Search for the cell housing the specified text and yield its [X, Y] center coordinate. 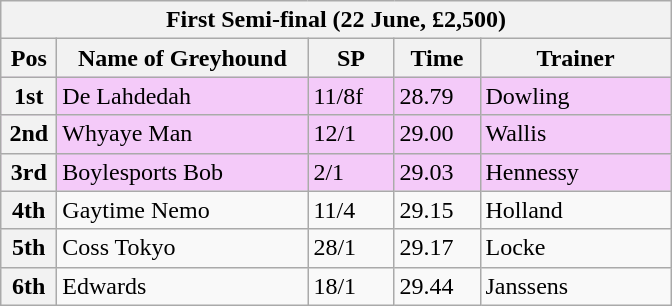
11/4 [351, 210]
18/1 [351, 286]
12/1 [351, 134]
Dowling [576, 96]
Janssens [576, 286]
29.03 [437, 172]
5th [29, 248]
Boylesports Bob [182, 172]
Gaytime Nemo [182, 210]
29.15 [437, 210]
SP [351, 58]
29.17 [437, 248]
First Semi-final (22 June, £2,500) [336, 20]
1st [29, 96]
3rd [29, 172]
4th [29, 210]
11/8f [351, 96]
29.44 [437, 286]
Hennessy [576, 172]
Trainer [576, 58]
Time [437, 58]
Holland [576, 210]
Whyaye Man [182, 134]
Wallis [576, 134]
6th [29, 286]
Edwards [182, 286]
Name of Greyhound [182, 58]
2nd [29, 134]
De Lahdedah [182, 96]
Locke [576, 248]
29.00 [437, 134]
28.79 [437, 96]
28/1 [351, 248]
2/1 [351, 172]
Coss Tokyo [182, 248]
Pos [29, 58]
